Detect which cell encompasses the target text, then output its [X, Y] center coordinate. 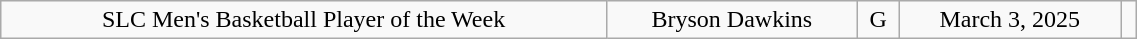
Bryson Dawkins [732, 20]
SLC Men's Basketball Player of the Week [304, 20]
March 3, 2025 [1010, 20]
G [878, 20]
